Pinpoint the cell where the given text exists, returning its (x, y) midpoint coordinate. 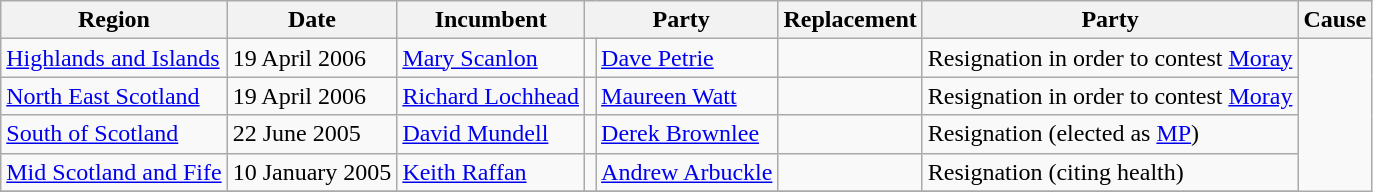
Derek Brownlee (687, 134)
Andrew Arbuckle (687, 172)
Mid Scotland and Fife (114, 172)
South of Scotland (114, 134)
Mary Scanlon (491, 58)
Dave Petrie (687, 58)
Maureen Watt (687, 96)
22 June 2005 (312, 134)
Date (312, 20)
Cause (1335, 20)
Region (114, 20)
Incumbent (491, 20)
Resignation (elected as MP) (1110, 134)
10 January 2005 (312, 172)
Keith Raffan (491, 172)
North East Scotland (114, 96)
Replacement (850, 20)
Richard Lochhead (491, 96)
Highlands and Islands (114, 58)
Resignation (citing health) (1110, 172)
David Mundell (491, 134)
